From the cell containing the given text, extract its center point as [x, y] coordinate. 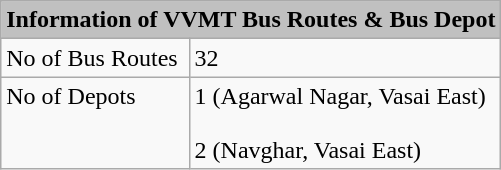
32 [345, 58]
Information of VVMT Bus Routes & Bus Depot [251, 20]
No of Bus Routes [95, 58]
No of Depots [95, 123]
1 (Agarwal Nagar, Vasai East)2 (Navghar, Vasai East) [345, 123]
